Provide the (X, Y) coordinate of the cell's center where the given text is located.  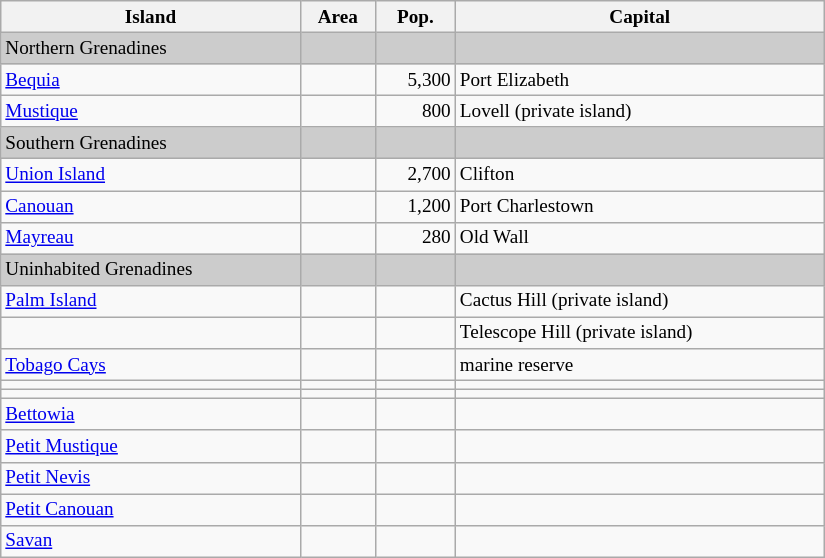
Savan (150, 541)
Island (150, 17)
2,700 (415, 175)
Mustique (150, 111)
Bequia (150, 80)
Mayreau (150, 238)
Tobago Cays (150, 365)
Bettowia (150, 415)
1,200 (415, 206)
Southern Grenadines (150, 143)
Port Charlestown (640, 206)
Petit Nevis (150, 478)
Petit Mustique (150, 446)
Union Island (150, 175)
Clifton (640, 175)
Northern Grenadines (150, 48)
marine reserve (640, 365)
Palm Island (150, 301)
Area (338, 17)
Pop. (415, 17)
Port Elizabeth (640, 80)
800 (415, 111)
Canouan (150, 206)
Lovell (private island) (640, 111)
280 (415, 238)
Old Wall (640, 238)
Uninhabited Grenadines (150, 270)
Petit Canouan (150, 509)
Telescope Hill (private island) (640, 333)
5,300 (415, 80)
Capital (640, 17)
Cactus Hill (private island) (640, 301)
